Capture the cell that displays the provided text and extract its [X, Y] central coordinate. 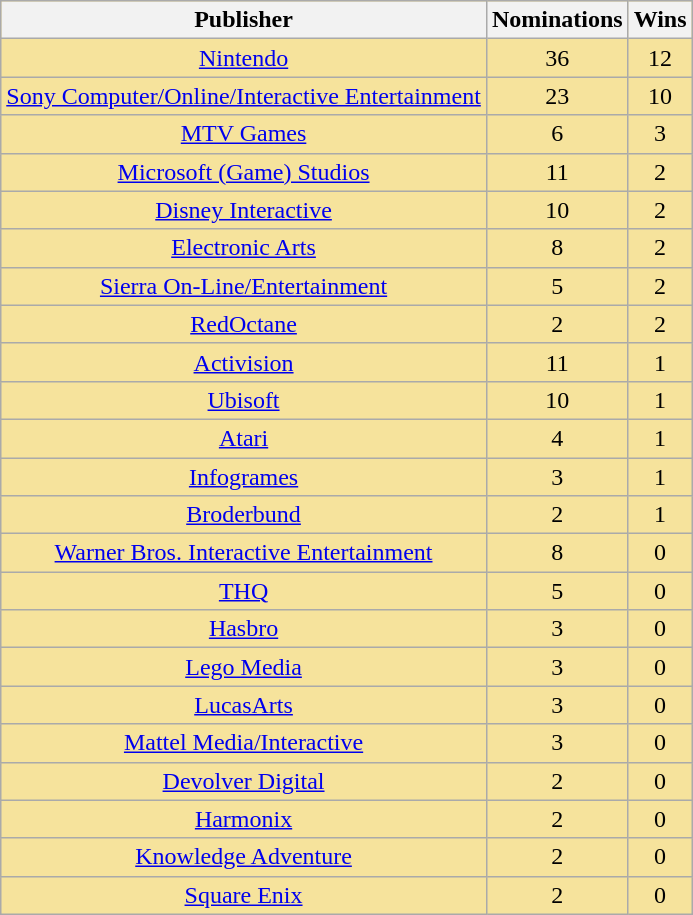
12 [660, 58]
Broderbund [244, 515]
Knowledge Adventure [244, 857]
Nominations [557, 20]
Warner Bros. Interactive Entertainment [244, 553]
RedOctane [244, 324]
Devolver Digital [244, 781]
Microsoft (Game) Studios [244, 172]
Atari [244, 438]
Electronic Arts [244, 248]
4 [557, 438]
Infogrames [244, 477]
Hasbro [244, 629]
Disney Interactive [244, 210]
36 [557, 58]
Square Enix [244, 895]
Sony Computer/Online/Interactive Entertainment [244, 96]
LucasArts [244, 705]
6 [557, 134]
Ubisoft [244, 400]
Publisher [244, 20]
THQ [244, 591]
Harmonix [244, 819]
Activision [244, 362]
MTV Games [244, 134]
Wins [660, 20]
Mattel Media/Interactive [244, 743]
Sierra On-Line/Entertainment [244, 286]
23 [557, 96]
Nintendo [244, 58]
Lego Media [244, 667]
